Scan for the cell matching the given text and deliver its [X, Y] coordinate at center. 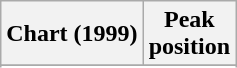
Peak position [189, 34]
Chart (1999) [72, 34]
